Pinpoint the cell where the given text exists, returning its [x, y] midpoint coordinate. 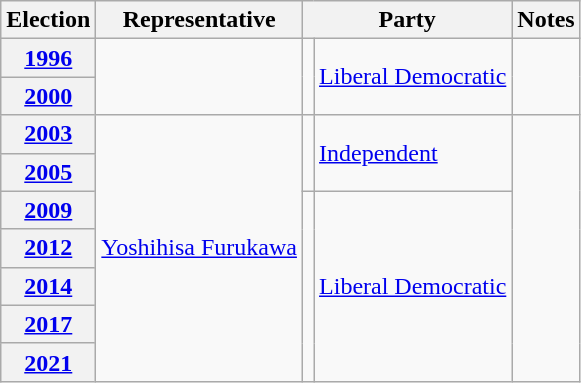
Election [48, 20]
2012 [48, 248]
Party [406, 20]
2000 [48, 96]
2005 [48, 172]
2017 [48, 324]
2014 [48, 286]
2009 [48, 210]
Representative [200, 20]
Notes [546, 20]
2021 [48, 362]
Yoshihisa Furukawa [200, 248]
2003 [48, 134]
Independent [413, 153]
1996 [48, 58]
